Search for the cell housing the specified text and yield its (x, y) center coordinate. 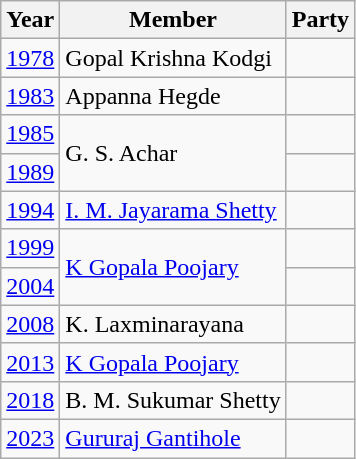
1994 (30, 210)
I. M. Jayarama Shetty (173, 210)
Gopal Krishna Kodgi (173, 58)
2018 (30, 400)
G. S. Achar (173, 153)
K. Laxminarayana (173, 324)
1999 (30, 248)
2023 (30, 438)
Member (173, 20)
Appanna Hegde (173, 96)
Gururaj Gantihole (173, 438)
2008 (30, 324)
1983 (30, 96)
Party (320, 20)
1978 (30, 58)
1989 (30, 172)
2013 (30, 362)
B. M. Sukumar Shetty (173, 400)
1985 (30, 134)
2004 (30, 286)
Year (30, 20)
